Locate the cell with the specified text and output its [x, y] center coordinate. 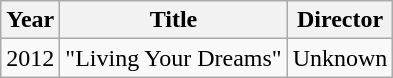
Unknown [340, 58]
2012 [30, 58]
"Living Your Dreams" [174, 58]
Title [174, 20]
Director [340, 20]
Year [30, 20]
